For the text-containing cell, return its midpoint in (X, Y) coordinate format. 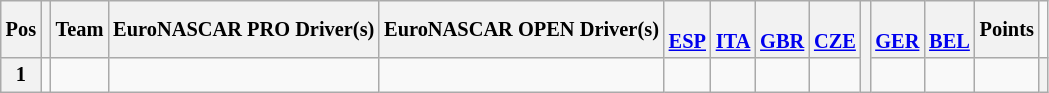
ITA (733, 29)
1 (21, 75)
CZE (835, 29)
BEL (949, 29)
GBR (782, 29)
Team (80, 29)
ESP (688, 29)
Pos (21, 29)
Points (1007, 29)
GER (897, 29)
EuroNASCAR PRO Driver(s) (244, 29)
EuroNASCAR OPEN Driver(s) (522, 29)
